Identify which cell holds the provided text, then report its [x, y] central coordinate. 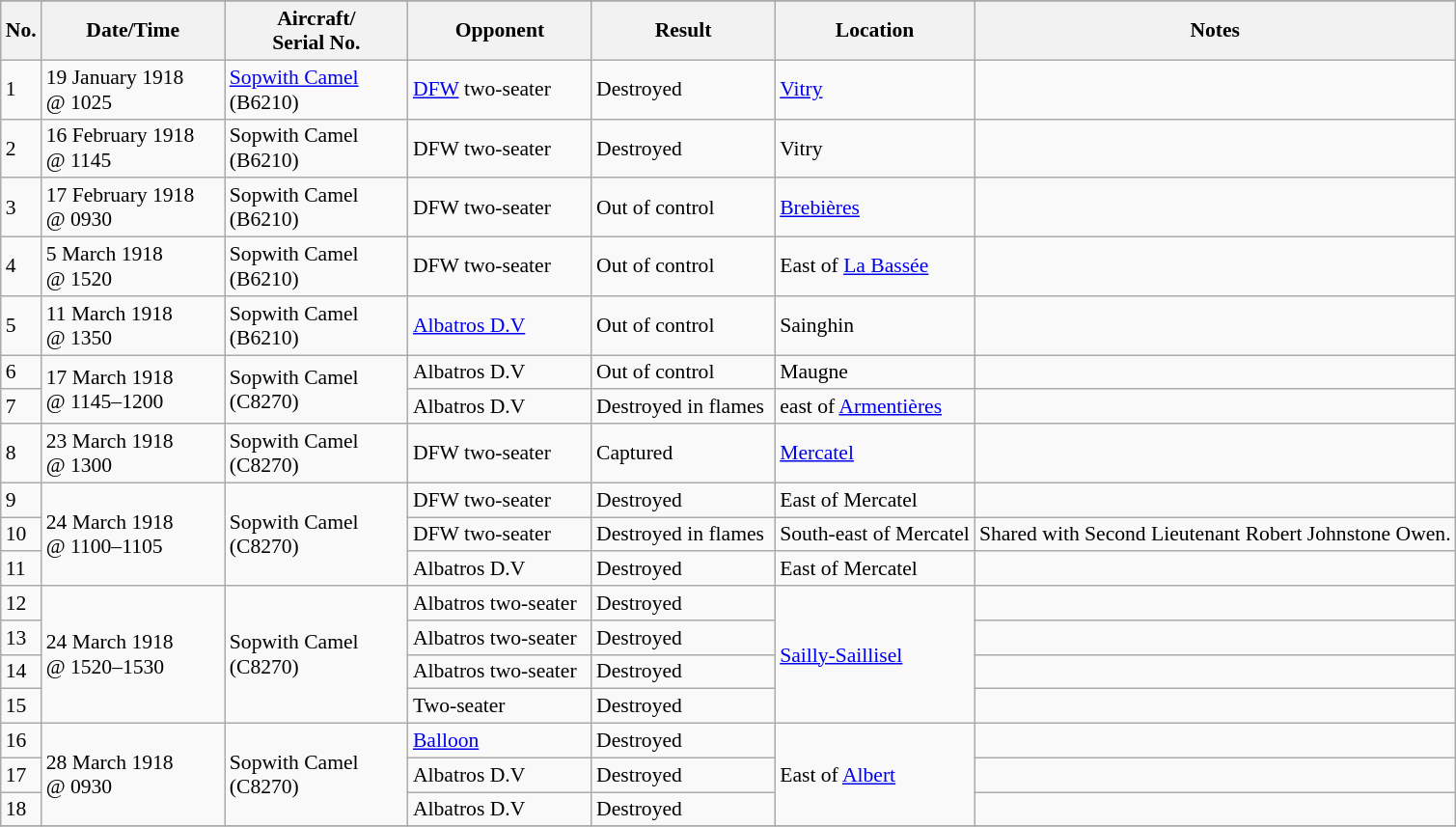
28 March 1918@ 0930 [133, 776]
Maugne [874, 372]
5 [21, 326]
Shared with Second Lieutenant Robert Johnstone Owen. [1216, 535]
11 March 1918@ 1350 [133, 326]
Notes [1216, 31]
17 February 1918@ 0930 [133, 208]
4 [21, 266]
16 February 1918@ 1145 [133, 149]
23 March 1918@ 1300 [133, 454]
3 [21, 208]
14 [21, 672]
9 [21, 500]
Brebières [874, 208]
1 [21, 89]
Mercatel [874, 454]
15 [21, 706]
6 [21, 372]
13 [21, 638]
Captured [683, 454]
12 [21, 603]
east of Armentières [874, 407]
18 [21, 810]
24 March 1918@ 1100–1105 [133, 535]
Opponent [500, 31]
Location [874, 31]
8 [21, 454]
Date/Time [133, 31]
10 [21, 535]
17 March 1918@ 1145–1200 [133, 390]
5 March 1918@ 1520 [133, 266]
Balloon [500, 741]
South-east of Mercatel [874, 535]
17 [21, 775]
East of Albert [874, 776]
Aircraft/Serial No. [316, 31]
Sailly-Saillisel [874, 654]
Sainghin [874, 326]
Result [683, 31]
19 January 1918@ 1025 [133, 89]
24 March 1918@ 1520–1530 [133, 654]
Two-seater [500, 706]
East of La Bassée [874, 266]
2 [21, 149]
16 [21, 741]
7 [21, 407]
11 [21, 569]
No. [21, 31]
